Provide the [X, Y] coordinate of the cell's center where the given text is located.  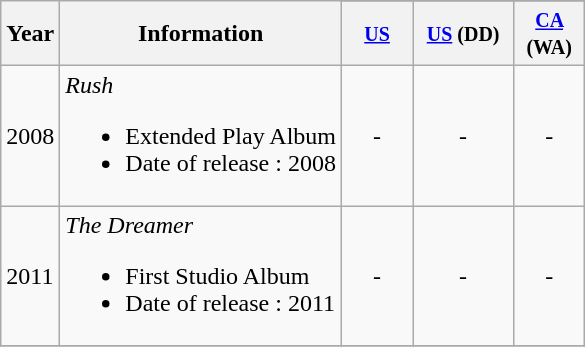
2008 [30, 136]
Year [30, 34]
US [378, 34]
CA (WA) [550, 34]
Information [201, 34]
RushExtended Play AlbumDate of release : 2008 [201, 136]
US (DD) [464, 34]
2011 [30, 276]
The DreamerFirst Studio AlbumDate of release : 2011 [201, 276]
